Determine the (x, y) coordinate at the center of the cell enclosing the given text.  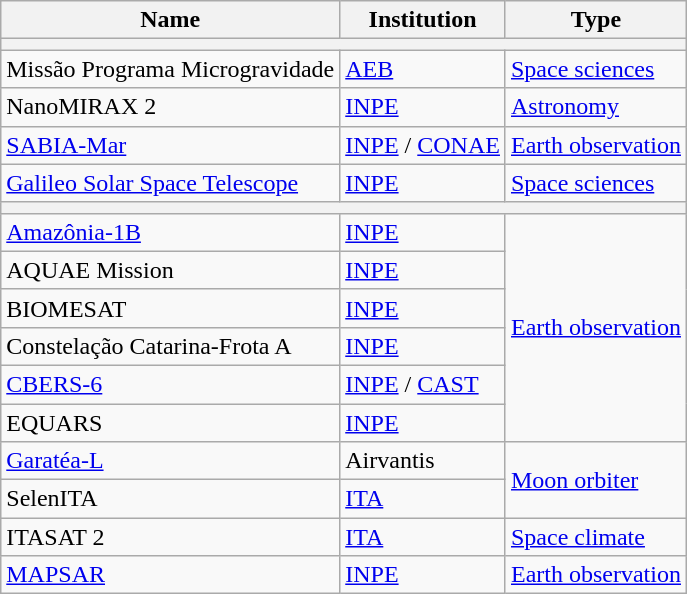
CBERS-6 (170, 384)
Amazônia-1B (170, 232)
EQUARS (170, 423)
Name (170, 20)
ITASAT 2 (170, 537)
Airvantis (423, 461)
NanoMIRAX 2 (170, 107)
INPE / CONAE (423, 145)
INPE / CAST (423, 384)
SelenITA (170, 499)
Space climate (596, 537)
Institution (423, 20)
MAPSAR (170, 575)
Astronomy (596, 107)
Garatéa-L (170, 461)
AEB (423, 69)
SABIA-Mar (170, 145)
Type (596, 20)
AQUAE Mission (170, 270)
Moon orbiter (596, 480)
Constelação Catarina-Frota A (170, 346)
Galileo Solar Space Telescope (170, 183)
Missão Programa Microgravidade (170, 69)
BIOMESAT (170, 308)
